Locate the cell with the specified text and output its [x, y] center coordinate. 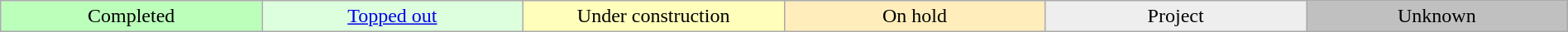
Unknown [1437, 16]
Project [1176, 16]
On hold [915, 16]
Topped out [392, 16]
Under construction [653, 16]
Completed [131, 16]
